Detect which cell encompasses the target text, then output its (X, Y) center coordinate. 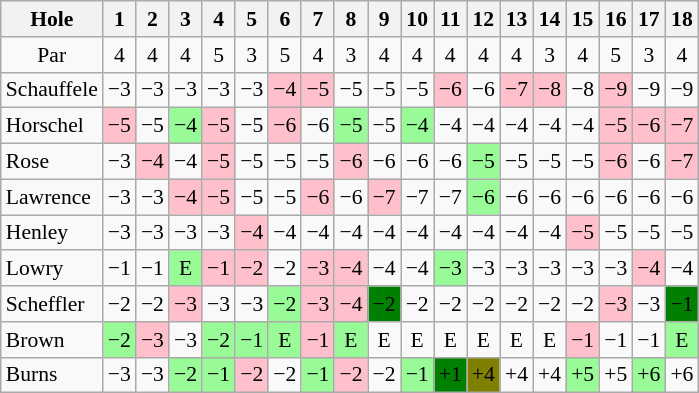
8 (350, 19)
2 (152, 19)
13 (516, 19)
7 (318, 19)
+1 (450, 375)
Brown (52, 340)
Hole (52, 19)
16 (616, 19)
18 (682, 19)
11 (450, 19)
14 (550, 19)
12 (484, 19)
9 (384, 19)
Scheffler (52, 304)
Rose (52, 162)
Schauffele (52, 90)
Par (52, 55)
1 (120, 19)
17 (648, 19)
Lowry (52, 269)
Henley (52, 233)
Horschel (52, 126)
10 (418, 19)
6 (284, 19)
15 (582, 19)
Lawrence (52, 197)
Burns (52, 375)
